Extract the (x, y) coordinate from the center of the cell holding the provided text.  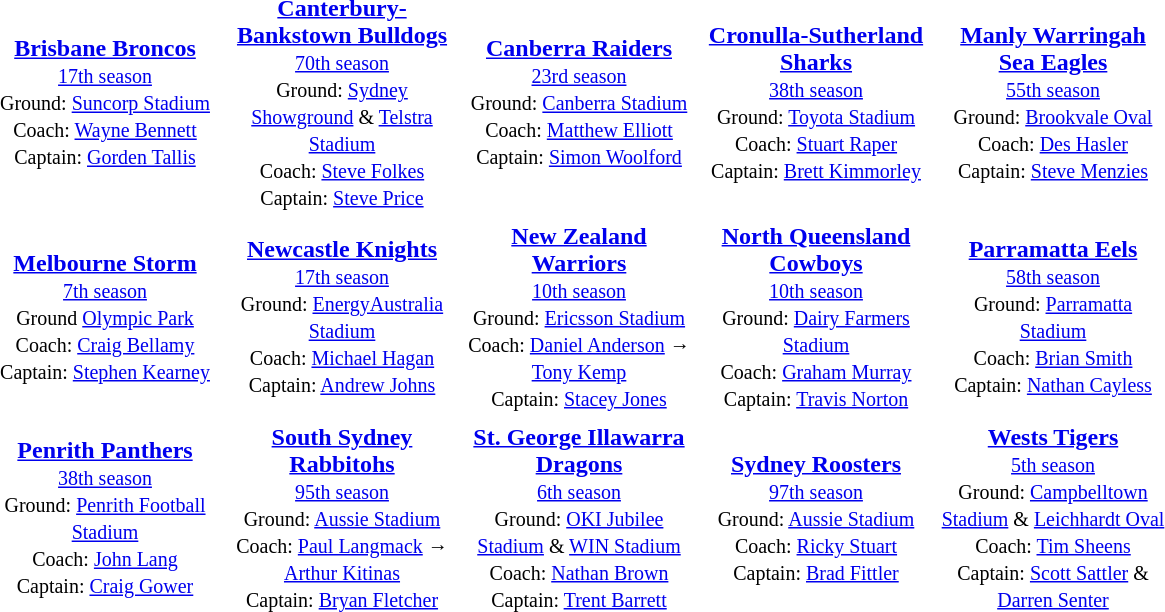
North Queensland Cowboys 10th seasonGround: Dairy Farmers StadiumCoach: Graham MurrayCaptain: Travis Norton (816, 317)
New Zealand Warriors 10th seasonGround: Ericsson StadiumCoach: Daniel Anderson → Tony KempCaptain: Stacey Jones (579, 317)
Newcastle Knights 17th seasonGround: EnergyAustralia StadiumCoach: Michael HaganCaptain: Andrew Johns (342, 317)
